Locate the cell with the specified text and output its [x, y] center coordinate. 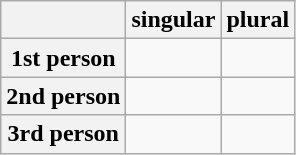
singular [174, 20]
2nd person [64, 96]
3rd person [64, 134]
plural [258, 20]
1st person [64, 58]
